Return the [X, Y] coordinate for the center point of the cell that contains the specified text.  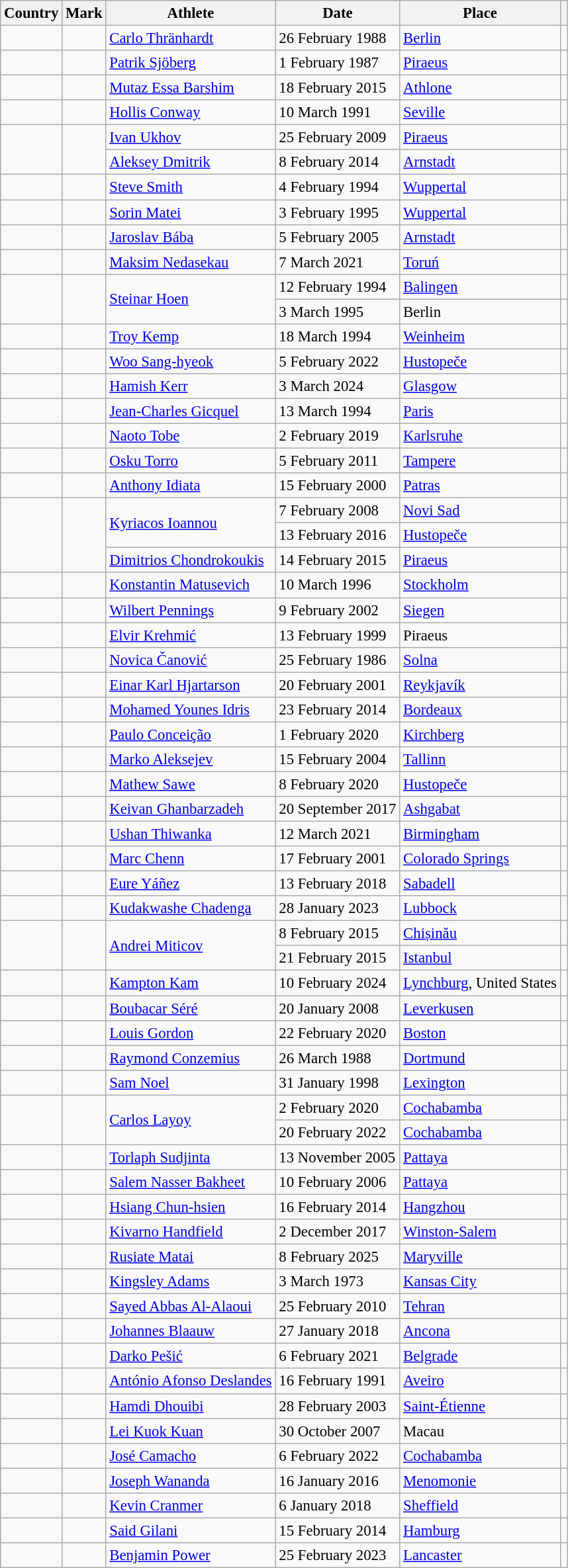
10 March 1991 [338, 112]
Reykjavík [480, 685]
16 February 2014 [338, 1207]
Mohamed Younes Idris [191, 710]
21 February 2015 [338, 959]
Macau [480, 1431]
Stockholm [480, 586]
27 January 2018 [338, 1331]
7 February 2008 [338, 511]
Athlone [480, 88]
26 March 1988 [338, 1058]
Kudakwashe Chadenga [191, 908]
10 February 2006 [338, 1182]
Sheffield [480, 1506]
Jean-Charles Gicquel [191, 411]
13 November 2005 [338, 1157]
Lubbock [480, 908]
Saint-Étienne [480, 1406]
13 February 2016 [338, 535]
Date [338, 13]
25 February 2009 [338, 138]
Menomonie [480, 1481]
25 February 2010 [338, 1307]
Ivan Ukhov [191, 138]
Birmingham [480, 834]
1 February 1987 [338, 63]
15 February 2004 [338, 760]
Kivarno Handfield [191, 1232]
Kampton Kam [191, 983]
Bordeaux [480, 710]
Wilbert Pennings [191, 610]
Johannes Blaauw [191, 1331]
8 February 2025 [338, 1257]
Tehran [480, 1307]
Istanbul [480, 959]
17 February 2001 [338, 859]
Einar Karl Hjartarson [191, 685]
Toruń [480, 262]
Paris [480, 411]
Weinheim [480, 337]
Carlo Thränhardt [191, 38]
5 February 2011 [338, 461]
Lei Kuok Kuan [191, 1431]
Place [480, 13]
2 February 2019 [338, 436]
Country [32, 13]
Hangzhou [480, 1207]
13 February 1999 [338, 635]
Elvir Krehmić [191, 635]
13 February 2018 [338, 884]
Kansas City [480, 1282]
8 February 2015 [338, 934]
Patras [480, 486]
23 February 2014 [338, 710]
Mutaz Essa Barshim [191, 88]
15 February 2000 [338, 486]
Hamburg [480, 1530]
9 February 2002 [338, 610]
22 February 2020 [338, 1033]
Maryville [480, 1257]
Sam Noel [191, 1082]
28 February 2003 [338, 1406]
3 March 1973 [338, 1282]
Carlos Layoy [191, 1119]
8 February 2014 [338, 162]
Marko Aleksejev [191, 760]
10 March 1996 [338, 586]
Mathew Sawe [191, 784]
16 January 2016 [338, 1481]
Maksim Nedasekau [191, 262]
Eure Yáñez [191, 884]
Sabadell [480, 884]
Troy Kemp [191, 337]
Patrik Sjöberg [191, 63]
Leverkusen [480, 1008]
Raymond Conzemius [191, 1058]
Anthony Idiata [191, 486]
Steinar Hoen [191, 299]
Joseph Wananda [191, 1481]
25 February 2023 [338, 1555]
Boubacar Séré [191, 1008]
Novi Sad [480, 511]
Osku Torro [191, 461]
Tampere [480, 461]
12 February 1994 [338, 286]
20 February 2022 [338, 1133]
Balingen [480, 286]
6 January 2018 [338, 1506]
Aveiro [480, 1381]
16 February 1991 [338, 1381]
Said Gilani [191, 1530]
Benjamin Power [191, 1555]
Kingsley Adams [191, 1282]
Kirchberg [480, 734]
14 February 2015 [338, 560]
Siegen [480, 610]
Darko Pešić [191, 1356]
Kevin Cranmer [191, 1506]
António Afonso Deslandes [191, 1381]
Lancaster [480, 1555]
Hollis Conway [191, 112]
Naoto Tobe [191, 436]
Boston [480, 1033]
Chișinău [480, 934]
5 February 2022 [338, 361]
Karlsruhe [480, 436]
Lexington [480, 1082]
Paulo Conceição [191, 734]
3 February 1995 [338, 212]
Keivan Ghanbarzadeh [191, 809]
Hamdi Dhouibi [191, 1406]
Rusiate Matai [191, 1257]
Winston-Salem [480, 1232]
6 February 2022 [338, 1456]
Salem Nasser Bakheet [191, 1182]
15 February 2014 [338, 1530]
28 January 2023 [338, 908]
Andrei Miticov [191, 946]
4 February 1994 [338, 187]
Ashgabat [480, 809]
Novica Čanović [191, 660]
18 March 1994 [338, 337]
Tallinn [480, 760]
Hamish Kerr [191, 386]
25 February 1986 [338, 660]
6 February 2021 [338, 1356]
Ushan Thiwanka [191, 834]
5 February 2005 [338, 237]
Woo Sang-hyeok [191, 361]
Hsiang Chun-hsien [191, 1207]
Jaroslav Bába [191, 237]
Athlete [191, 13]
Belgrade [480, 1356]
2 February 2020 [338, 1108]
3 March 1995 [338, 312]
Dortmund [480, 1058]
30 October 2007 [338, 1431]
8 February 2020 [338, 784]
18 February 2015 [338, 88]
Colorado Springs [480, 859]
Seville [480, 112]
26 February 1988 [338, 38]
Marc Chenn [191, 859]
Kyriacos Ioannou [191, 523]
Steve Smith [191, 187]
20 February 2001 [338, 685]
Torlaph Sudjinta [191, 1157]
Ancona [480, 1331]
Sayed Abbas Al-Alaoui [191, 1307]
31 January 1998 [338, 1082]
Dimitrios Chondrokoukis [191, 560]
20 January 2008 [338, 1008]
Louis Gordon [191, 1033]
Glasgow [480, 386]
Solna [480, 660]
3 March 2024 [338, 386]
12 March 2021 [338, 834]
2 December 2017 [338, 1232]
10 February 2024 [338, 983]
1 February 2020 [338, 734]
20 September 2017 [338, 809]
7 March 2021 [338, 262]
José Camacho [191, 1456]
Aleksey Dmitrik [191, 162]
Sorin Matei [191, 212]
Lynchburg, United States [480, 983]
Konstantin Matusevich [191, 586]
13 March 1994 [338, 411]
Mark [84, 13]
